Determine the [x, y] coordinate at the center of the cell enclosing the given text.  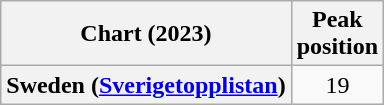
Chart (2023) [146, 34]
Sweden (Sverigetopplistan) [146, 85]
19 [337, 85]
Peakposition [337, 34]
